Pinpoint the cell where the given text exists, returning its [x, y] midpoint coordinate. 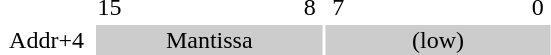
(low) [438, 40]
Addr+4 [46, 40]
Mantissa [209, 40]
